Identify which cell holds the provided text, then report its (x, y) central coordinate. 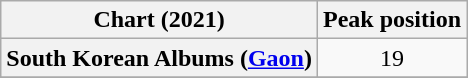
Peak position (392, 20)
Chart (2021) (160, 20)
South Korean Albums (Gaon) (160, 58)
19 (392, 58)
